Return [X, Y] of the center of cell containing provided text 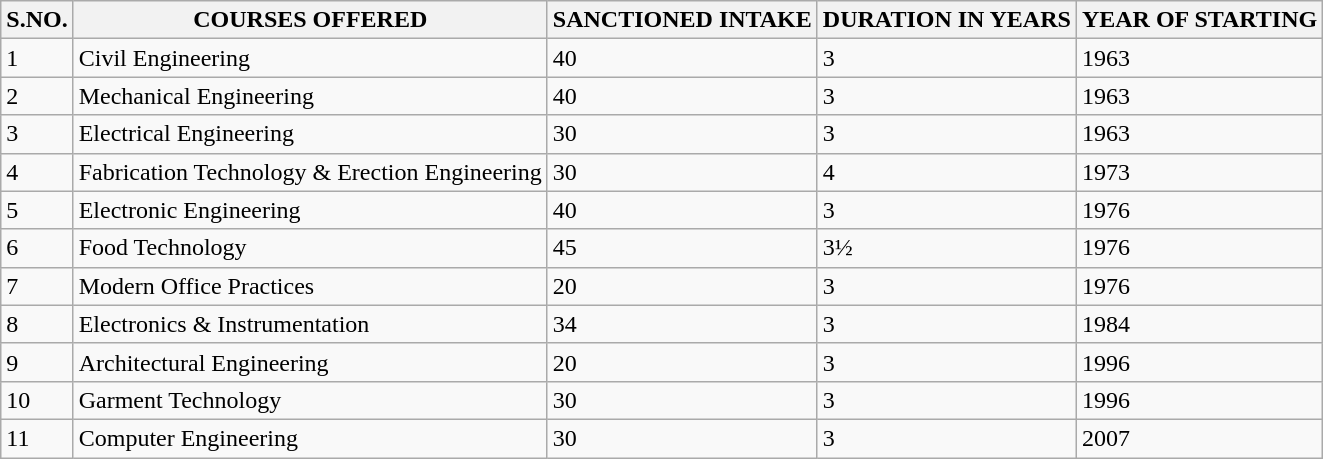
Electronics & Instrumentation [310, 324]
8 [37, 324]
5 [37, 210]
Electronic Engineering [310, 210]
Electrical Engineering [310, 134]
Architectural Engineering [310, 362]
1 [37, 58]
9 [37, 362]
S.NO. [37, 20]
1984 [1199, 324]
1973 [1199, 172]
COURSES OFFERED [310, 20]
Fabrication Technology & Erection Engineering [310, 172]
45 [682, 248]
Mechanical Engineering [310, 96]
3½ [946, 248]
Food Technology [310, 248]
Garment Technology [310, 400]
DURATION IN YEARS [946, 20]
Modern Office Practices [310, 286]
6 [37, 248]
Civil Engineering [310, 58]
11 [37, 438]
YEAR OF STARTING [1199, 20]
2007 [1199, 438]
34 [682, 324]
Computer Engineering [310, 438]
SANCTIONED INTAKE [682, 20]
7 [37, 286]
10 [37, 400]
2 [37, 96]
